Detect which cell encompasses the target text, then output its (x, y) center coordinate. 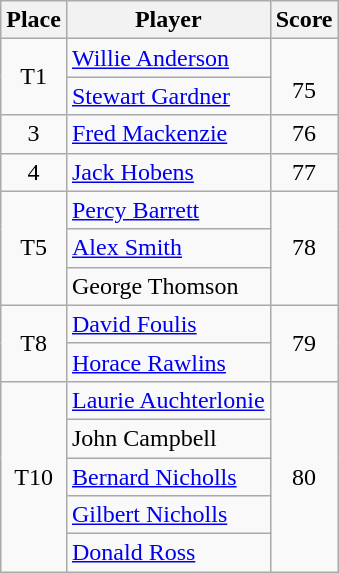
Player (168, 20)
79 (304, 343)
Stewart Gardner (168, 96)
George Thomson (168, 286)
Jack Hobens (168, 172)
4 (34, 172)
Fred Mackenzie (168, 134)
Willie Anderson (168, 58)
T5 (34, 248)
77 (304, 172)
Bernard Nicholls (168, 477)
Donald Ross (168, 553)
Score (304, 20)
T8 (34, 343)
75 (304, 77)
Place (34, 20)
3 (34, 134)
Gilbert Nicholls (168, 515)
Percy Barrett (168, 210)
Alex Smith (168, 248)
Horace Rawlins (168, 362)
John Campbell (168, 438)
78 (304, 248)
76 (304, 134)
T1 (34, 77)
80 (304, 476)
T10 (34, 476)
David Foulis (168, 324)
Laurie Auchterlonie (168, 400)
